Pinpoint the cell where the given text exists, returning its [x, y] midpoint coordinate. 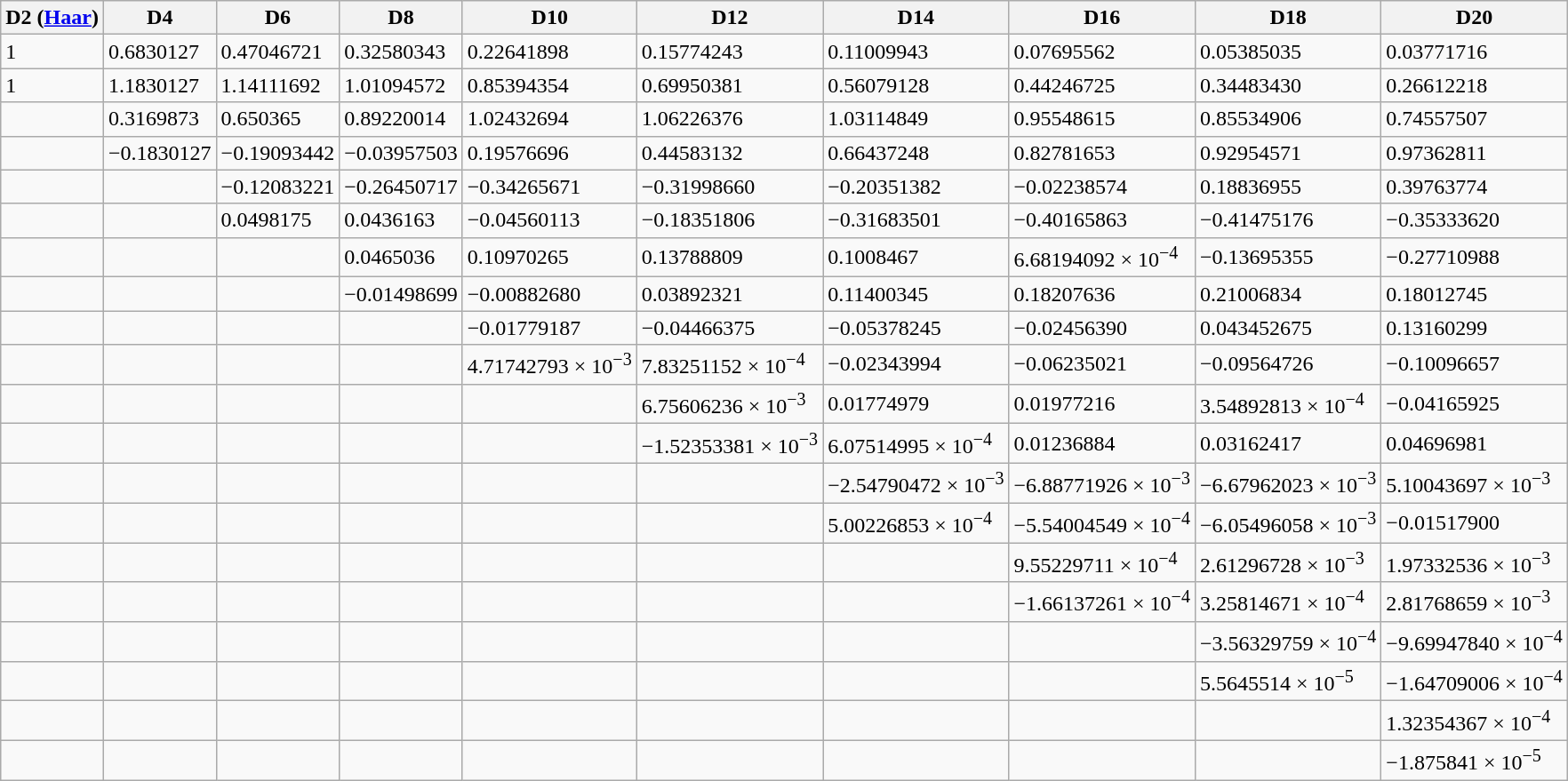
9.55229711 × 10−4 [1102, 563]
−0.09564726 [1287, 364]
D4 [160, 18]
0.92954571 [1287, 153]
0.44583132 [729, 153]
−0.20351382 [916, 187]
5.5645514 × 10−5 [1287, 681]
0.97362811 [1474, 153]
0.95548615 [1102, 119]
0.01977216 [1102, 403]
−0.00882680 [549, 294]
−0.03957503 [402, 153]
D20 [1474, 18]
0.39763774 [1474, 187]
5.10043697 × 10−3 [1474, 483]
−3.56329759 × 10−4 [1287, 642]
−0.04560113 [549, 220]
0.21006834 [1287, 294]
−2.54790472 × 10−3 [916, 483]
0.15774243 [729, 52]
0.03162417 [1287, 444]
−6.67962023 × 10−3 [1287, 483]
0.11400345 [916, 294]
0.13788809 [729, 258]
−0.34265671 [549, 187]
0.26612218 [1474, 85]
0.18836955 [1287, 187]
−0.01498699 [402, 294]
D12 [729, 18]
−0.18351806 [729, 220]
0.04696981 [1474, 444]
−0.35333620 [1474, 220]
−5.54004549 × 10−4 [1102, 522]
0.03892321 [729, 294]
−1.64709006 × 10−4 [1474, 681]
−0.41475176 [1287, 220]
0.82781653 [1102, 153]
−0.06235021 [1102, 364]
−0.13695355 [1287, 258]
0.1008467 [916, 258]
D10 [549, 18]
0.01236884 [1102, 444]
−0.31683501 [916, 220]
0.22641898 [549, 52]
1.02432694 [549, 119]
0.03771716 [1474, 52]
−0.02238574 [1102, 187]
−0.12083221 [277, 187]
−0.19093442 [277, 153]
−0.10096657 [1474, 364]
6.68194092 × 10−4 [1102, 258]
7.83251152 × 10−4 [729, 364]
0.85534906 [1287, 119]
0.11009943 [916, 52]
−1.66137261 × 10−4 [1102, 602]
0.0498175 [277, 220]
0.0436163 [402, 220]
1.1830127 [160, 85]
−9.69947840 × 10−4 [1474, 642]
0.85394354 [549, 85]
D2 (Haar) [52, 18]
0.05385035 [1287, 52]
1.01094572 [402, 85]
0.10970265 [549, 258]
0.18012745 [1474, 294]
D16 [1102, 18]
−0.05378245 [916, 328]
−0.04466375 [729, 328]
−0.27710988 [1474, 258]
2.81768659 × 10−3 [1474, 602]
6.75606236 × 10−3 [729, 403]
6.07514995 × 10−4 [916, 444]
D6 [277, 18]
1.03114849 [916, 119]
0.32580343 [402, 52]
−6.88771926 × 10−3 [1102, 483]
D18 [1287, 18]
0.89220014 [402, 119]
−0.04165925 [1474, 403]
0.07695562 [1102, 52]
−1.875841 × 10−5 [1474, 761]
0.56079128 [916, 85]
1.14111692 [277, 85]
−0.02456390 [1102, 328]
−1.52353381 × 10−3 [729, 444]
2.61296728 × 10−3 [1287, 563]
−0.31998660 [729, 187]
3.54892813 × 10−4 [1287, 403]
0.66437248 [916, 153]
0.0465036 [402, 258]
−6.05496058 × 10−3 [1287, 522]
−0.02343994 [916, 364]
0.01774979 [916, 403]
0.69950381 [729, 85]
4.71742793 × 10−3 [549, 364]
5.00226853 × 10−4 [916, 522]
0.34483430 [1287, 85]
1.06226376 [729, 119]
−0.01779187 [549, 328]
0.3169873 [160, 119]
−0.01517900 [1474, 522]
0.74557507 [1474, 119]
0.19576696 [549, 153]
0.18207636 [1102, 294]
1.97332536 × 10−3 [1474, 563]
−0.40165863 [1102, 220]
0.650365 [277, 119]
0.13160299 [1474, 328]
D8 [402, 18]
0.47046721 [277, 52]
−0.1830127 [160, 153]
1.32354367 × 10−4 [1474, 721]
D14 [916, 18]
0.44246725 [1102, 85]
−0.26450717 [402, 187]
0.043452675 [1287, 328]
3.25814671 × 10−4 [1287, 602]
0.6830127 [160, 52]
